For the text-containing cell, return its midpoint in (x, y) coordinate format. 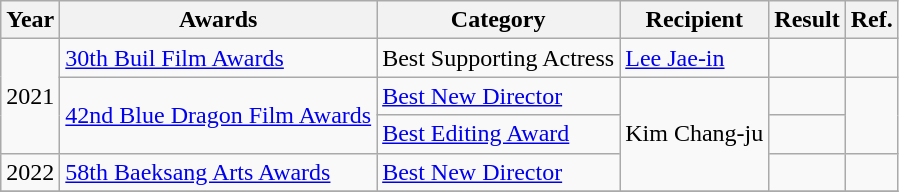
Year (30, 20)
Result (807, 20)
2022 (30, 172)
Category (498, 20)
Best Editing Award (498, 134)
42nd Blue Dragon Film Awards (218, 115)
58th Baeksang Arts Awards (218, 172)
Lee Jae-in (694, 58)
Awards (218, 20)
Recipient (694, 20)
Kim Chang-ju (694, 134)
Best Supporting Actress (498, 58)
2021 (30, 96)
Ref. (872, 20)
30th Buil Film Awards (218, 58)
